Capture the cell that displays the provided text and extract its (x, y) central coordinate. 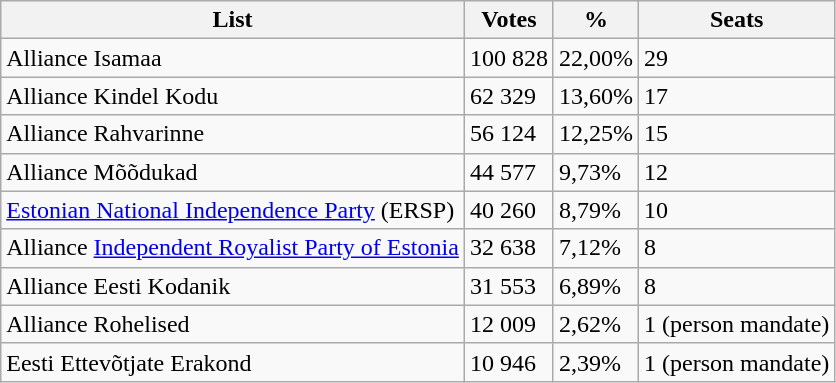
29 (737, 58)
List (233, 20)
Eesti Ettevõtjate Erakond (233, 362)
12 (737, 172)
40 260 (508, 210)
Seats (737, 20)
10 (737, 210)
12 009 (508, 324)
13,60% (596, 96)
44 577 (508, 172)
Alliance Rahvarinne (233, 134)
9,73% (596, 172)
17 (737, 96)
15 (737, 134)
12,25% (596, 134)
Alliance Mõõdukad (233, 172)
% (596, 20)
Alliance Isamaa (233, 58)
2,39% (596, 362)
Votes (508, 20)
6,89% (596, 286)
Alliance Rohelised (233, 324)
Alliance Kindel Kodu (233, 96)
32 638 (508, 248)
62 329 (508, 96)
100 828 (508, 58)
Estonian National Independence Party (ERSP) (233, 210)
8,79% (596, 210)
10 946 (508, 362)
2,62% (596, 324)
56 124 (508, 134)
22,00% (596, 58)
Alliance Independent Royalist Party of Estonia (233, 248)
Alliance Eesti Kodanik (233, 286)
31 553 (508, 286)
7,12% (596, 248)
